For the text-containing cell, return its midpoint in [x, y] coordinate format. 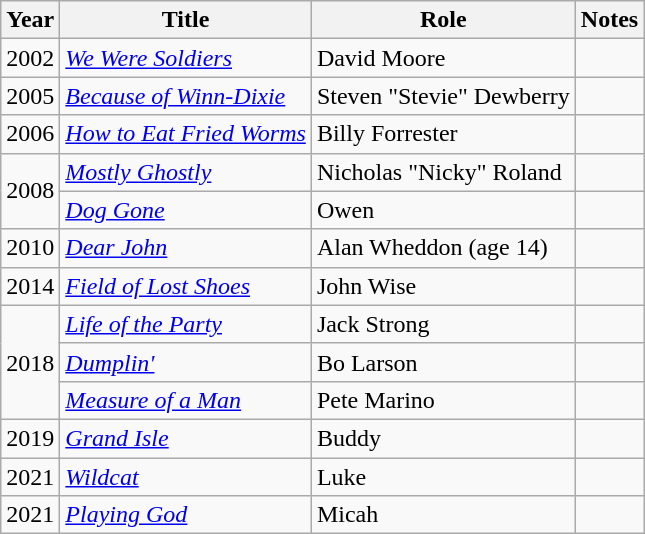
2010 [30, 248]
John Wise [443, 286]
Year [30, 20]
Mostly Ghostly [186, 172]
2014 [30, 286]
Bo Larson [443, 362]
Owen [443, 210]
Wildcat [186, 477]
2002 [30, 58]
Dog Gone [186, 210]
2019 [30, 438]
2018 [30, 362]
Dumplin' [186, 362]
Nicholas "Nicky" Roland [443, 172]
Dear John [186, 248]
Alan Wheddon (age 14) [443, 248]
Luke [443, 477]
Notes [609, 20]
We Were Soldiers [186, 58]
Billy Forrester [443, 134]
Because of Winn-Dixie [186, 96]
Life of the Party [186, 324]
How to Eat Fried Worms [186, 134]
Title [186, 20]
Grand Isle [186, 438]
2006 [30, 134]
2008 [30, 191]
David Moore [443, 58]
Pete Marino [443, 400]
Role [443, 20]
Buddy [443, 438]
Measure of a Man [186, 400]
Steven "Stevie" Dewberry [443, 96]
Playing God [186, 515]
Field of Lost Shoes [186, 286]
2005 [30, 96]
Micah [443, 515]
Jack Strong [443, 324]
